Pinpoint the cell where the given text exists, returning its [X, Y] midpoint coordinate. 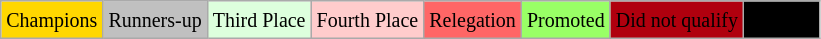
Champions [52, 20]
Third Place [259, 20]
Did not qualify [676, 20]
not held [781, 20]
Fourth Place [368, 20]
Relegation [473, 20]
Runners-up [155, 20]
Promoted [566, 20]
